For the text-containing cell, return its midpoint in [x, y] coordinate format. 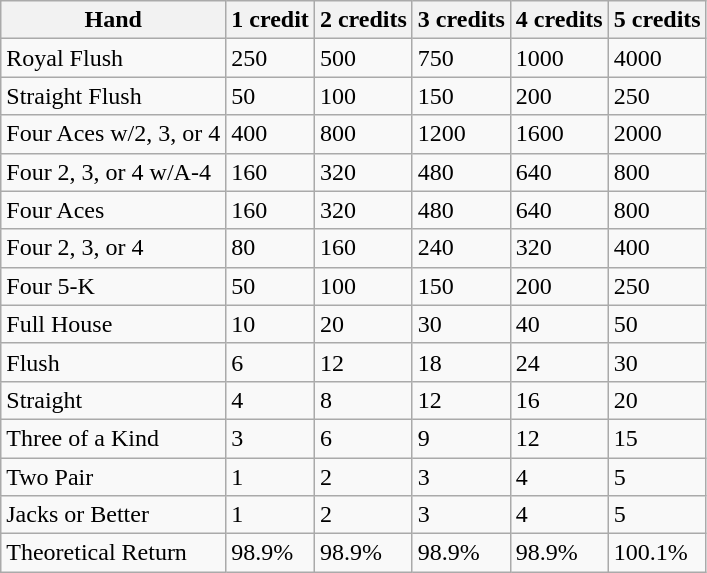
15 [657, 438]
2000 [657, 134]
Four Aces w/2, 3, or 4 [114, 134]
80 [270, 248]
3 credits [461, 20]
9 [461, 438]
750 [461, 58]
18 [461, 362]
Royal Flush [114, 58]
Theoretical Return [114, 553]
1600 [559, 134]
Straight [114, 400]
5 credits [657, 20]
1000 [559, 58]
2 credits [363, 20]
10 [270, 324]
Four 2, 3, or 4 w/A-4 [114, 172]
40 [559, 324]
16 [559, 400]
Full House [114, 324]
500 [363, 58]
Three of a Kind [114, 438]
1 credit [270, 20]
1200 [461, 134]
Hand [114, 20]
240 [461, 248]
Four 5-K [114, 286]
4 credits [559, 20]
8 [363, 400]
Four 2, 3, or 4 [114, 248]
Straight Flush [114, 96]
Two Pair [114, 477]
24 [559, 362]
Jacks or Better [114, 515]
4000 [657, 58]
100.1% [657, 553]
Flush [114, 362]
Four Aces [114, 210]
